Determine the [X, Y] coordinate at the center of the cell enclosing the given text.  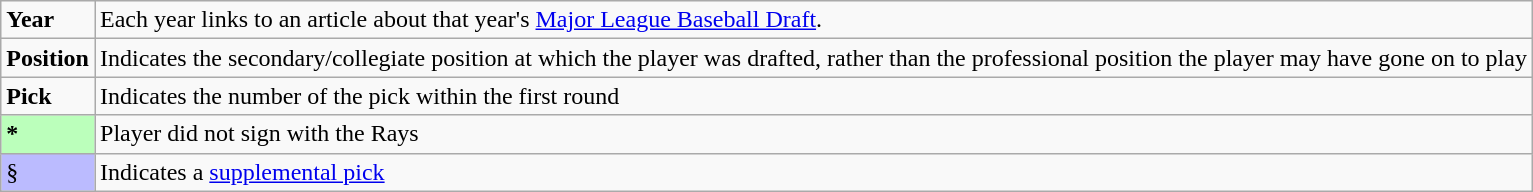
Pick [48, 96]
Indicates a supplemental pick [813, 172]
Indicates the number of the pick within the first round [813, 96]
* [48, 134]
Position [48, 58]
§ [48, 172]
Player did not sign with the Rays [813, 134]
Year [48, 20]
Each year links to an article about that year's Major League Baseball Draft. [813, 20]
